Locate the cell with the specified text and output its (X, Y) center coordinate. 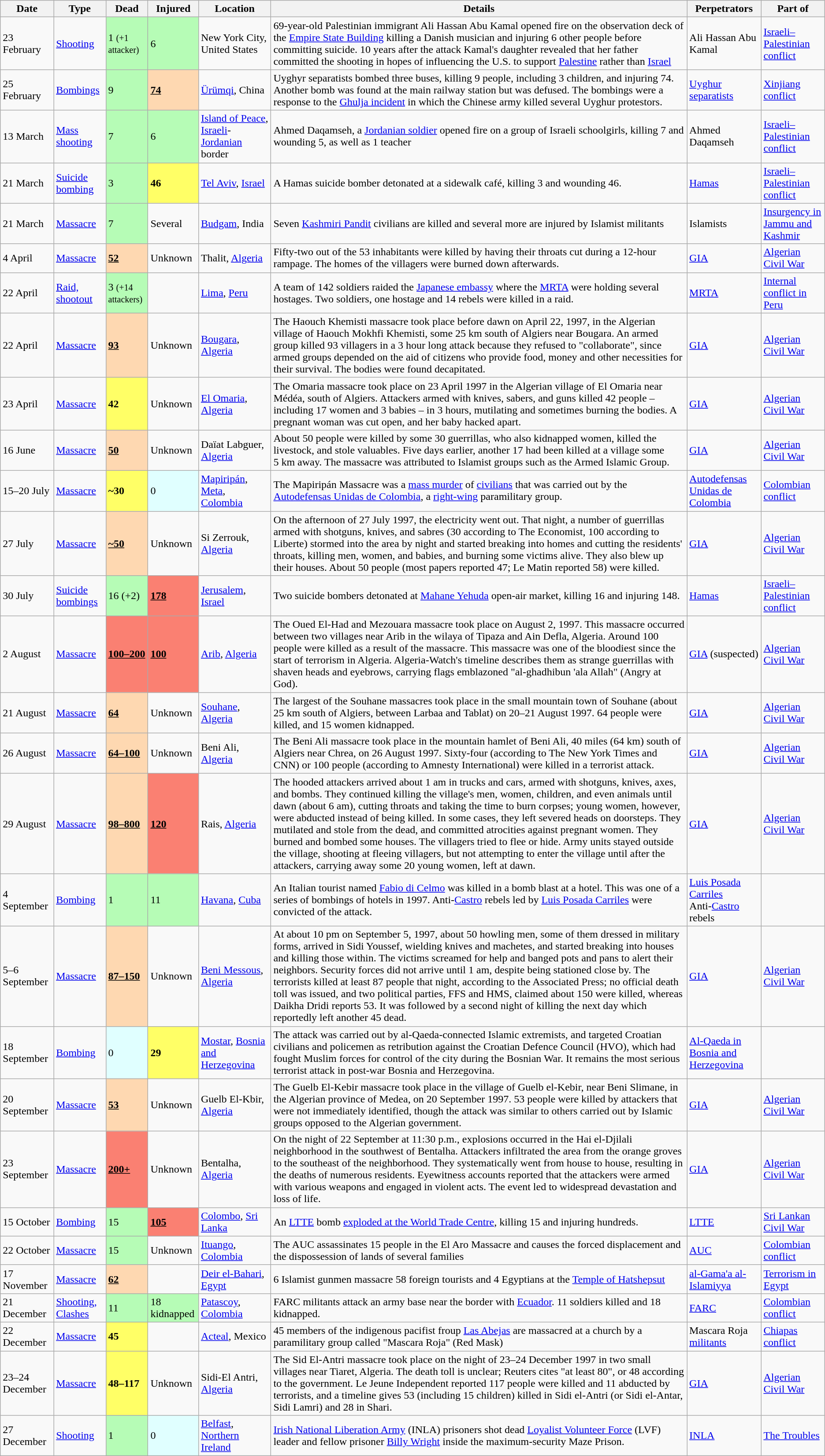
Dead (127, 9)
Souhane, Algeria (234, 713)
15–20 July (27, 491)
El Omaria, Algeria (234, 404)
The AUC assassinates 15 people in the El Aro Massacre and causes the forced displacement and the dispossession of lands of several families (479, 1250)
Date (27, 9)
Several (174, 223)
62 (127, 1279)
The Troubles (793, 1436)
FARC (724, 1307)
Mass shooting (80, 137)
Havana, Cuba (234, 900)
~50 (127, 544)
FARC militants attack an army base near the border with Ecuador. 11 soldiers killed and 18 kidnapped. (479, 1307)
Bentalha, Algeria (234, 1169)
A Hamas suicide bomber detonated at a sidewalk café, killing 3 and wounding 46. (479, 183)
13 March (27, 137)
100 (174, 654)
Daïat Labguer, Algeria (234, 450)
22 December (27, 1337)
64 (127, 713)
4 September (27, 900)
Uyghur separatists (724, 90)
~30 (127, 491)
6 Islamist gunmen massacre 58 foreign tourists and 4 Egyptians at the Temple of Hatshepsut (479, 1279)
Autodefensas Unidas de Colombia (724, 491)
18 September (27, 1053)
An LTTE bomb exploded at the World Trade Centre, killing 15 and injuring hundreds. (479, 1222)
Beni Ali, Algeria (234, 753)
Jerusalem, Israel (234, 596)
Rais, Algeria (234, 823)
The Mapiripán Massacre was a mass murder of civilians that was carried out by the Autodefensas Unidas de Colombia, a right-wing paramilitary group. (479, 491)
Injured (174, 9)
Insurgency in Jammu and Kashmir (793, 223)
105 (174, 1222)
Perpetrators (724, 9)
LTTE (724, 1222)
3 (127, 183)
4 April (27, 258)
200+ (127, 1169)
Island of Peace, Israeli-Jordanian border (234, 137)
93 (127, 345)
Raid, shootout (80, 293)
Suicide bombing (80, 183)
Deir el-Bahari, Egypt (234, 1279)
45 (127, 1337)
Seven Kashmiri Pandit civilians are killed and several more are injured by Islamist militants (479, 223)
74 (174, 90)
48–117 (127, 1383)
Mascara Roja militants (724, 1337)
87–150 (127, 976)
AUC (724, 1250)
16 June (27, 450)
Sri Lankan Civil War (793, 1222)
Lima, Peru (234, 293)
Al-Qaeda in Bosnia and Herzegovina (724, 1053)
2 August (27, 654)
Location (234, 9)
al-Gama'a al-Islamiyya (724, 1279)
17 November (27, 1279)
Ahmed Daqamseh (724, 137)
GIA (suspected) (724, 654)
16 (+2) (127, 596)
178 (174, 596)
46 (174, 183)
Two suicide bombers detonated at Mahane Yehuda open-air market, killing 16 and injuring 148. (479, 596)
30 July (27, 596)
18 kidnapped (174, 1307)
Ahmed Daqamseh, a Jordanian soldier opened fire on a group of Israeli schoolgirls, killing 7 and wounding 5, as well as 1 teacher (479, 137)
27 July (27, 544)
29 (174, 1053)
20 September (27, 1105)
64–100 (127, 753)
Type (80, 9)
Budgam, India (234, 223)
15 October (27, 1222)
Patascoy, Colombia (234, 1307)
42 (127, 404)
25 February (27, 90)
INLA (724, 1436)
Xinjiang conflict (793, 90)
Bougara, Algeria (234, 345)
26 August (27, 753)
Terrorism in Egypt (793, 1279)
29 August (27, 823)
21 December (27, 1307)
52 (127, 258)
Arib, Algeria (234, 654)
Ituango, Colombia (234, 1250)
23 September (27, 1169)
Luis Posada Carriles Anti-Castro rebels (724, 900)
Mapiripán, Meta, Colombia (234, 491)
Suicide bombings (80, 596)
53 (127, 1105)
Mostar, Bosnia and Herzegovina (234, 1053)
Guelb El-Kbir, Algeria (234, 1105)
Details (479, 9)
Shooting, Clashes (80, 1307)
23–24 December (27, 1383)
50 (127, 450)
27 December (27, 1436)
1 (+1 attacker) (127, 43)
Thalit, Algeria (234, 258)
22 October (27, 1250)
Colombo, Sri Lanka (234, 1222)
Beni Messous, Algeria (234, 976)
Ürümqi, China (234, 90)
3 (+14 attackers) (127, 293)
Islamists (724, 223)
5–6 September (27, 976)
120 (174, 823)
45 members of the indigenous pacifist froup Las Abejas are massacred at a church by a paramilitary group called "Mascara Roja" (Red Mask) (479, 1337)
Chiapas conflict (793, 1337)
98–800 (127, 823)
Acteal, Mexico (234, 1337)
100–200 (127, 654)
Belfast, Northern Ireland (234, 1436)
New York City, United States (234, 43)
Ali Hassan Abu Kamal (724, 43)
23 April (27, 404)
9 (127, 90)
Bombings (80, 90)
Part of (793, 9)
Internal conflict in Peru (793, 293)
23 February (27, 43)
MRTA (724, 293)
Sidi-El Antri, Algeria (234, 1383)
21 August (27, 713)
Tel Aviv, Israel (234, 183)
Si Zerrouk, Algeria (234, 544)
